Return (X, Y) of the center of cell containing provided text 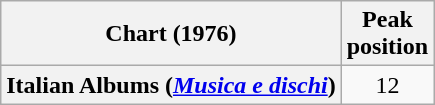
Peakposition (387, 34)
Italian Albums (Musica e dischi) (171, 85)
12 (387, 85)
Chart (1976) (171, 34)
